Provide the (X, Y) coordinate of the cell's center where the given text is located.  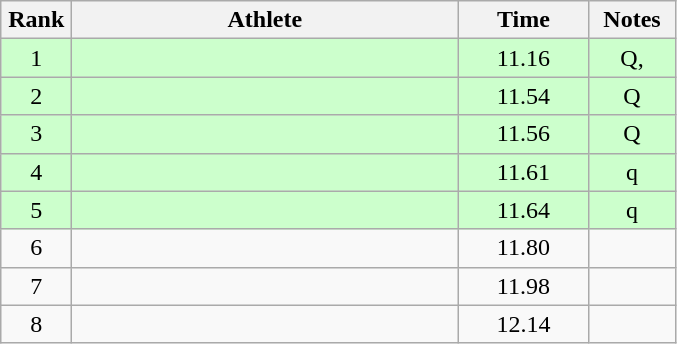
11.56 (524, 134)
Notes (632, 20)
11.54 (524, 96)
Q, (632, 58)
1 (36, 58)
11.64 (524, 210)
11.80 (524, 248)
3 (36, 134)
7 (36, 286)
8 (36, 324)
6 (36, 248)
11.16 (524, 58)
2 (36, 96)
Time (524, 20)
11.61 (524, 172)
Rank (36, 20)
5 (36, 210)
12.14 (524, 324)
Athlete (265, 20)
11.98 (524, 286)
4 (36, 172)
